Return the [X, Y] coordinate for the center point of the cell that contains the specified text.  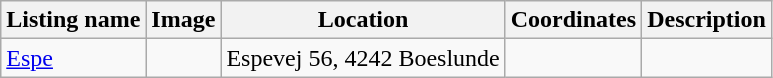
Location [363, 20]
Listing name [74, 20]
Espevej 56, 4242 Boeslunde [363, 58]
Coordinates [573, 20]
Description [707, 20]
Espe [74, 58]
Image [184, 20]
